Locate the cell with the specified text and output its [x, y] center coordinate. 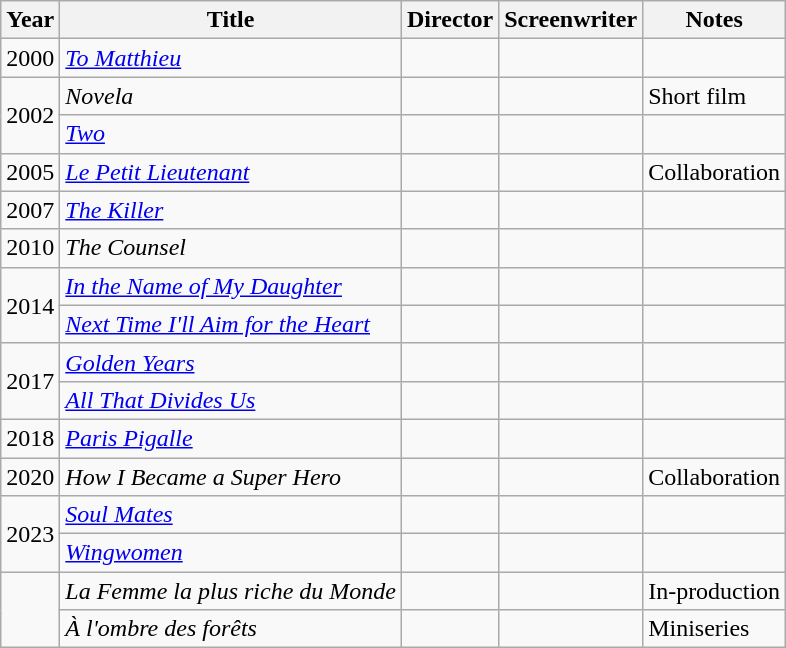
2000 [30, 58]
Le Petit Lieutenant [231, 172]
À l'ombre des forêts [231, 629]
In the Name of My Daughter [231, 286]
Title [231, 20]
2007 [30, 210]
2020 [30, 477]
Wingwomen [231, 553]
All That Divides Us [231, 400]
The Killer [231, 210]
Notes [714, 20]
Short film [714, 96]
How I Became a Super Hero [231, 477]
2005 [30, 172]
Paris Pigalle [231, 438]
2014 [30, 305]
Soul Mates [231, 515]
Screenwriter [571, 20]
2017 [30, 381]
The Counsel [231, 248]
Two [231, 134]
2002 [30, 115]
Director [450, 20]
Year [30, 20]
To Matthieu [231, 58]
Miniseries [714, 629]
La Femme la plus riche du Monde [231, 591]
2023 [30, 534]
Golden Years [231, 362]
2018 [30, 438]
2010 [30, 248]
Next Time I'll Aim for the Heart [231, 324]
Novela [231, 96]
In-production [714, 591]
